Locate the cell with the specified text and output its [x, y] center coordinate. 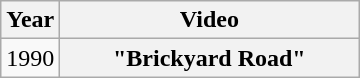
"Brickyard Road" [210, 58]
1990 [30, 58]
Year [30, 20]
Video [210, 20]
